For the text-containing cell, return its midpoint in [x, y] coordinate format. 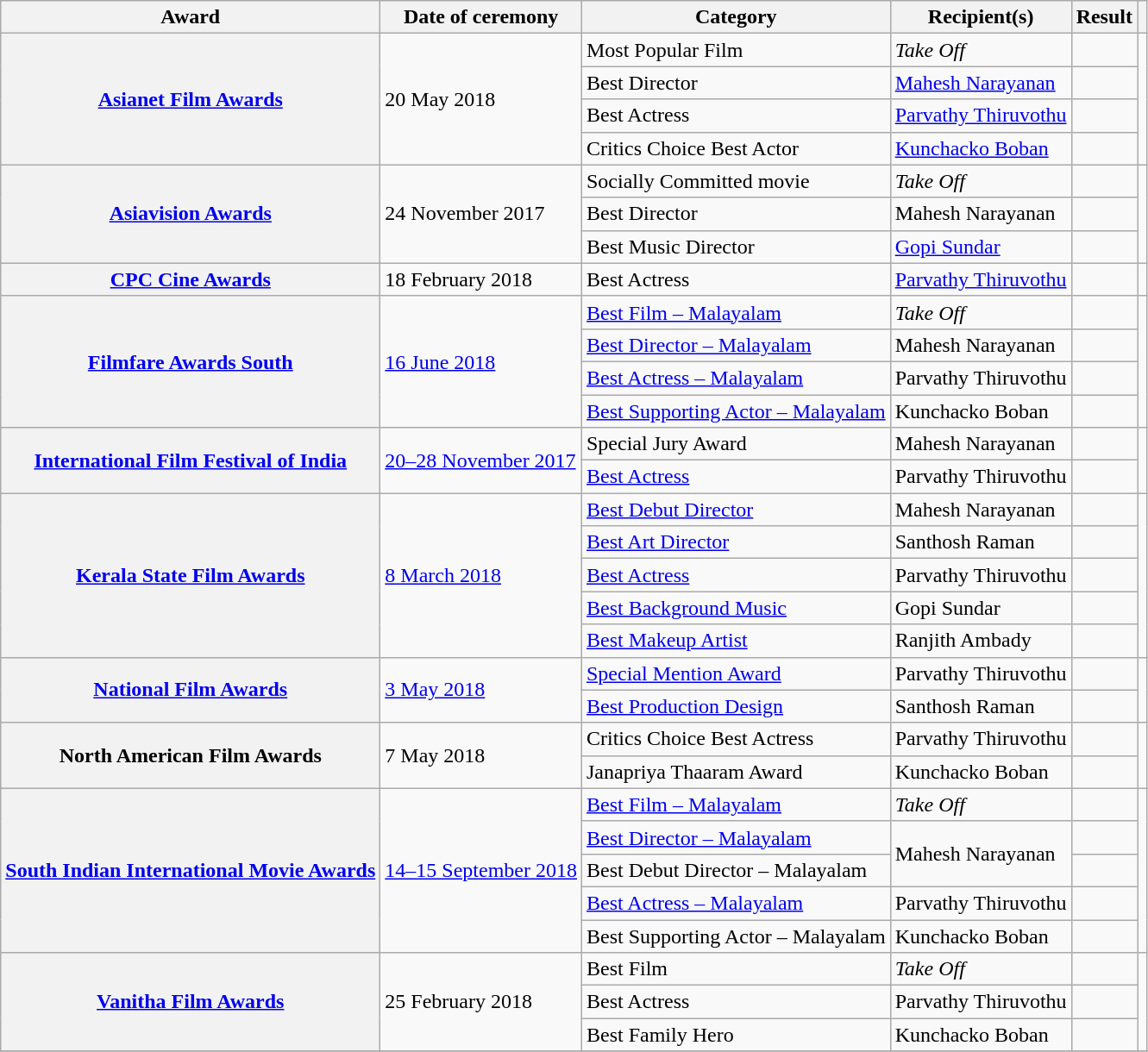
Best Debut Director – Malayalam [736, 870]
Critics Choice Best Actor [736, 148]
24 November 2017 [481, 214]
North American Film Awards [191, 755]
Filmfare Awards South [191, 361]
Best Production Design [736, 706]
Result [1104, 17]
Ranjith Ambady [981, 641]
14–15 September 2018 [481, 870]
Vanitha Film Awards [191, 1002]
Best Makeup Artist [736, 641]
South Indian International Movie Awards [191, 870]
Socially Committed movie [736, 181]
3 May 2018 [481, 690]
Recipient(s) [981, 17]
8 March 2018 [481, 575]
18 February 2018 [481, 279]
Best Film [736, 969]
20 May 2018 [481, 99]
Janapriya Thaaram Award [736, 772]
Critics Choice Best Actress [736, 739]
25 February 2018 [481, 1002]
Kerala State Film Awards [191, 575]
Asianet Film Awards [191, 99]
Date of ceremony [481, 17]
Category [736, 17]
Special Mention Award [736, 673]
Most Popular Film [736, 50]
20–28 November 2017 [481, 460]
CPC Cine Awards [191, 279]
Best Background Music [736, 608]
Best Debut Director [736, 510]
National Film Awards [191, 690]
Special Jury Award [736, 444]
Best Family Hero [736, 1035]
Best Art Director [736, 542]
Best Music Director [736, 247]
16 June 2018 [481, 361]
7 May 2018 [481, 755]
Asiavision Awards [191, 214]
Award [191, 17]
International Film Festival of India [191, 460]
